Pinpoint the cell where the given text exists, returning its [X, Y] midpoint coordinate. 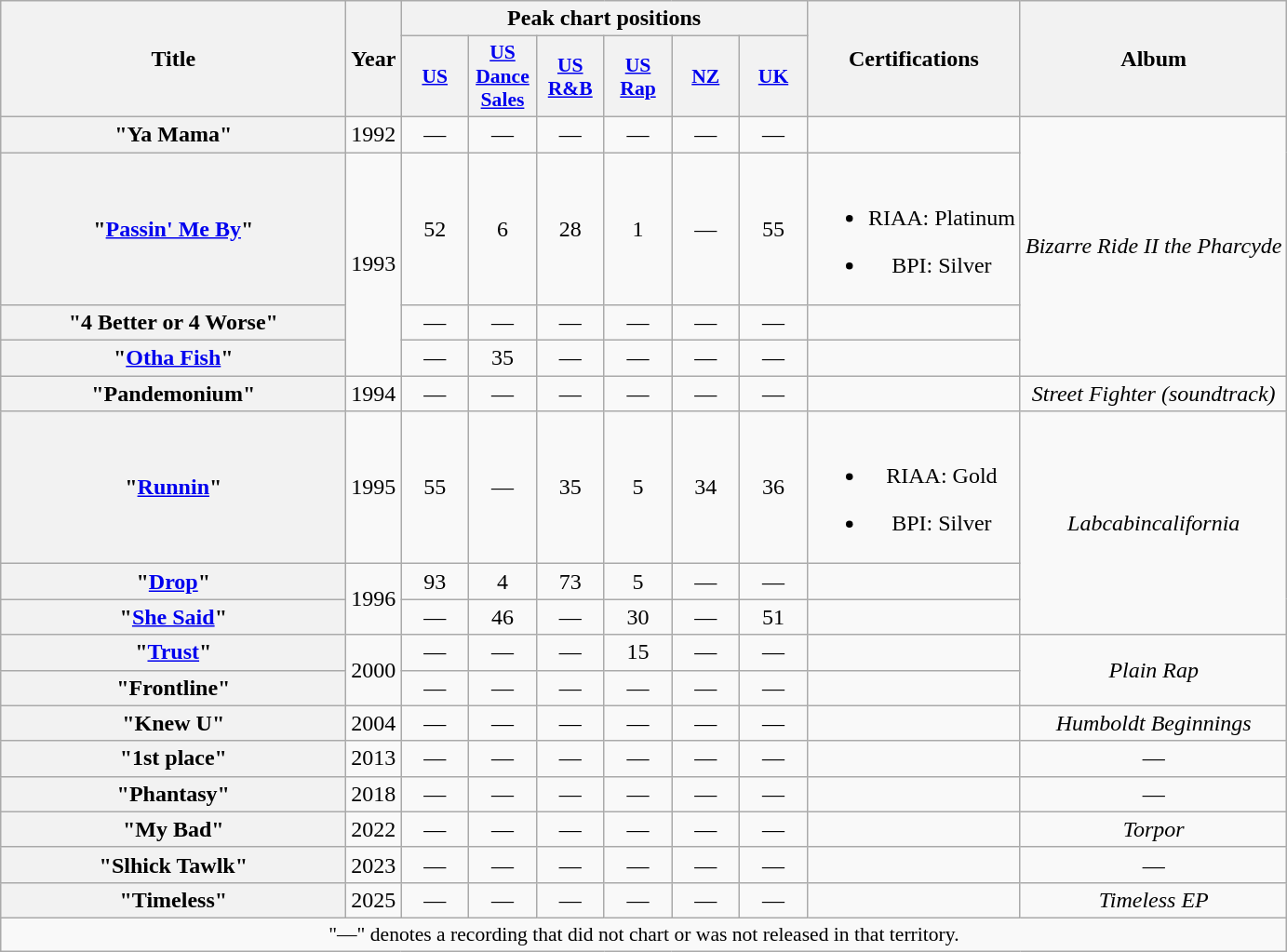
Album [1154, 60]
"Slhick Tawlk" [173, 865]
1995 [374, 488]
"Runnin" [173, 488]
2004 [374, 723]
Bizarre Ride II the Pharcyde [1154, 246]
"Trust" [173, 652]
1992 [374, 134]
2000 [374, 670]
Labcabincalifornia [1154, 523]
2013 [374, 758]
2022 [374, 829]
"1st place" [173, 758]
US [436, 76]
USR&B [570, 76]
USRap [638, 76]
Peak chart positions [604, 19]
RIAA: PlatinumBPI: Silver [914, 229]
1993 [374, 264]
"Phantasy" [173, 794]
"—" denotes a recording that did not chart or was not released in that territory. [644, 934]
46 [503, 617]
UK [774, 76]
4 [503, 582]
52 [436, 229]
1 [638, 229]
Humboldt Beginnings [1154, 723]
"Frontline" [173, 688]
93 [436, 582]
Year [374, 60]
28 [570, 229]
51 [774, 617]
"Passin' Me By" [173, 229]
"Otha Fish" [173, 358]
73 [570, 582]
Timeless EP [1154, 900]
RIAA: GoldBPI: Silver [914, 488]
Plain Rap [1154, 670]
2025 [374, 900]
"Pandemonium" [173, 394]
"My Bad" [173, 829]
2023 [374, 865]
Street Fighter (soundtrack) [1154, 394]
36 [774, 488]
15 [638, 652]
"Ya Mama" [173, 134]
"She Said" [173, 617]
"4 Better or 4 Worse" [173, 323]
USDanceSales [503, 76]
"Drop" [173, 582]
Torpor [1154, 829]
6 [503, 229]
2018 [374, 794]
"Knew U" [173, 723]
34 [705, 488]
1994 [374, 394]
NZ [705, 76]
Title [173, 60]
"Timeless" [173, 900]
1996 [374, 599]
Certifications [914, 60]
30 [638, 617]
